For the text-containing cell, return its midpoint in [x, y] coordinate format. 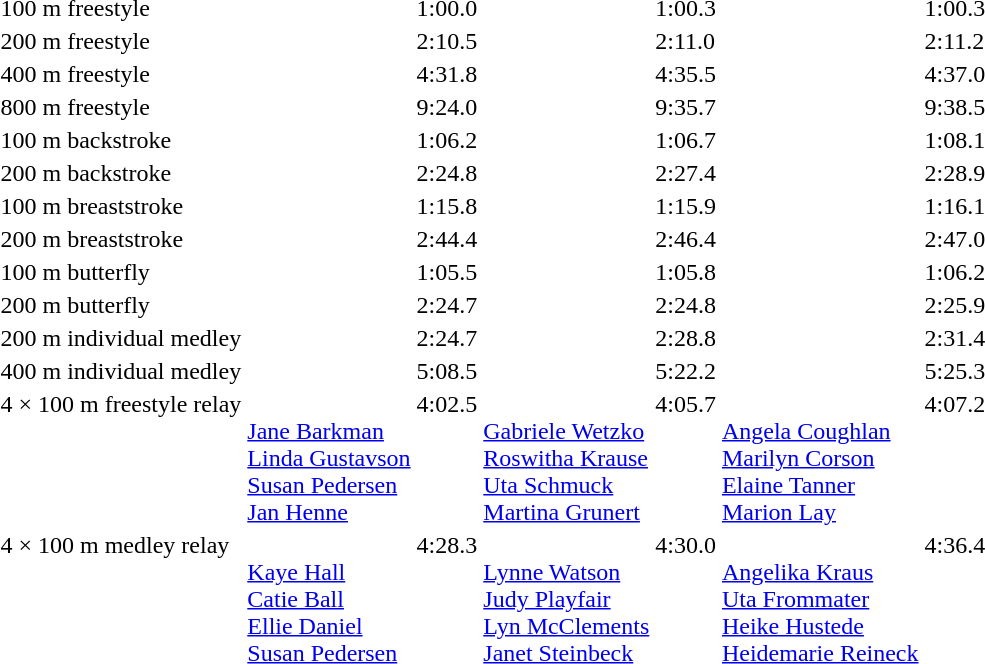
1:15.8 [447, 206]
1:05.5 [447, 272]
1:15.9 [686, 206]
2:11.0 [686, 41]
1:06.7 [686, 140]
1:05.8 [686, 272]
4:31.8 [447, 74]
4:05.7 [686, 458]
1:06.2 [447, 140]
Gabriele WetzkoRoswitha KrauseUta SchmuckMartina Grunert [566, 458]
5:08.5 [447, 371]
2:46.4 [686, 239]
5:22.2 [686, 371]
4:02.5 [447, 458]
2:44.4 [447, 239]
2:27.4 [686, 173]
Angela CoughlanMarilyn CorsonElaine TannerMarion Lay [820, 458]
9:35.7 [686, 107]
9:24.0 [447, 107]
4:35.5 [686, 74]
2:28.8 [686, 338]
Jane BarkmanLinda GustavsonSusan PedersenJan Henne [329, 458]
2:10.5 [447, 41]
